Provide the (X, Y) coordinate of the cell's center where the given text is located.  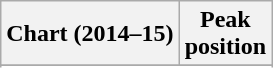
Chart (2014–15) (90, 34)
Peak position (225, 34)
